Return the [X, Y] coordinate for the center point of the cell that contains the specified text.  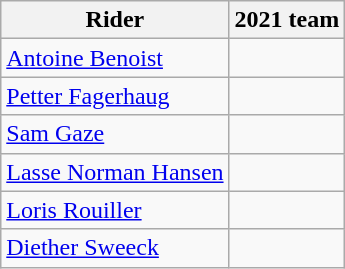
Loris Rouiller [115, 210]
Sam Gaze [115, 134]
2021 team [287, 20]
Rider [115, 20]
Antoine Benoist [115, 58]
Diether Sweeck [115, 248]
Lasse Norman Hansen [115, 172]
Petter Fagerhaug [115, 96]
